Pinpoint the cell where the given text exists, returning its [X, Y] midpoint coordinate. 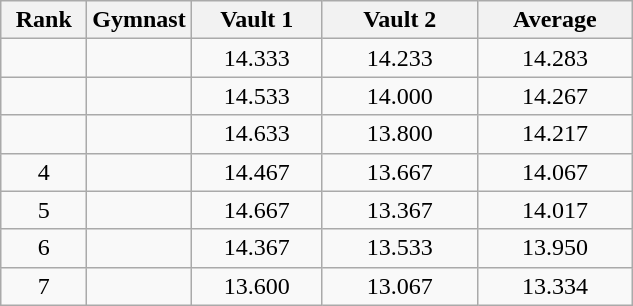
13.950 [554, 248]
14.467 [256, 172]
14.333 [256, 58]
13.533 [400, 248]
13.667 [400, 172]
6 [44, 248]
14.367 [256, 248]
Vault 2 [400, 20]
Average [554, 20]
14.000 [400, 96]
13.334 [554, 286]
14.533 [256, 96]
13.367 [400, 210]
14.667 [256, 210]
13.067 [400, 286]
14.067 [554, 172]
Rank [44, 20]
Vault 1 [256, 20]
5 [44, 210]
14.017 [554, 210]
14.267 [554, 96]
13.600 [256, 286]
13.800 [400, 134]
Gymnast [139, 20]
14.283 [554, 58]
4 [44, 172]
14.233 [400, 58]
14.217 [554, 134]
7 [44, 286]
14.633 [256, 134]
